For the text-containing cell, return its midpoint in [x, y] coordinate format. 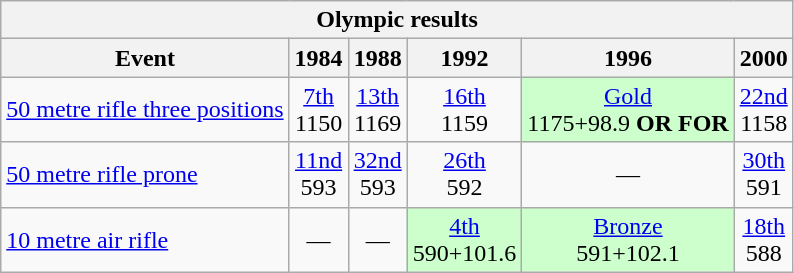
18th588 [764, 240]
Olympic results [398, 20]
50 metre rifle three positions [145, 110]
32nd593 [378, 174]
13th1169 [378, 110]
50 metre rifle prone [145, 174]
7th1150 [318, 110]
2000 [764, 58]
30th591 [764, 174]
1988 [378, 58]
Bronze591+102.1 [628, 240]
10 metre air rifle [145, 240]
4th590+101.6 [464, 240]
26th592 [464, 174]
Gold1175+98.9 OR FOR [628, 110]
1992 [464, 58]
16th1159 [464, 110]
22nd1158 [764, 110]
Event [145, 58]
11nd593 [318, 174]
1996 [628, 58]
1984 [318, 58]
